Locate the cell with the specified text and output its (x, y) center coordinate. 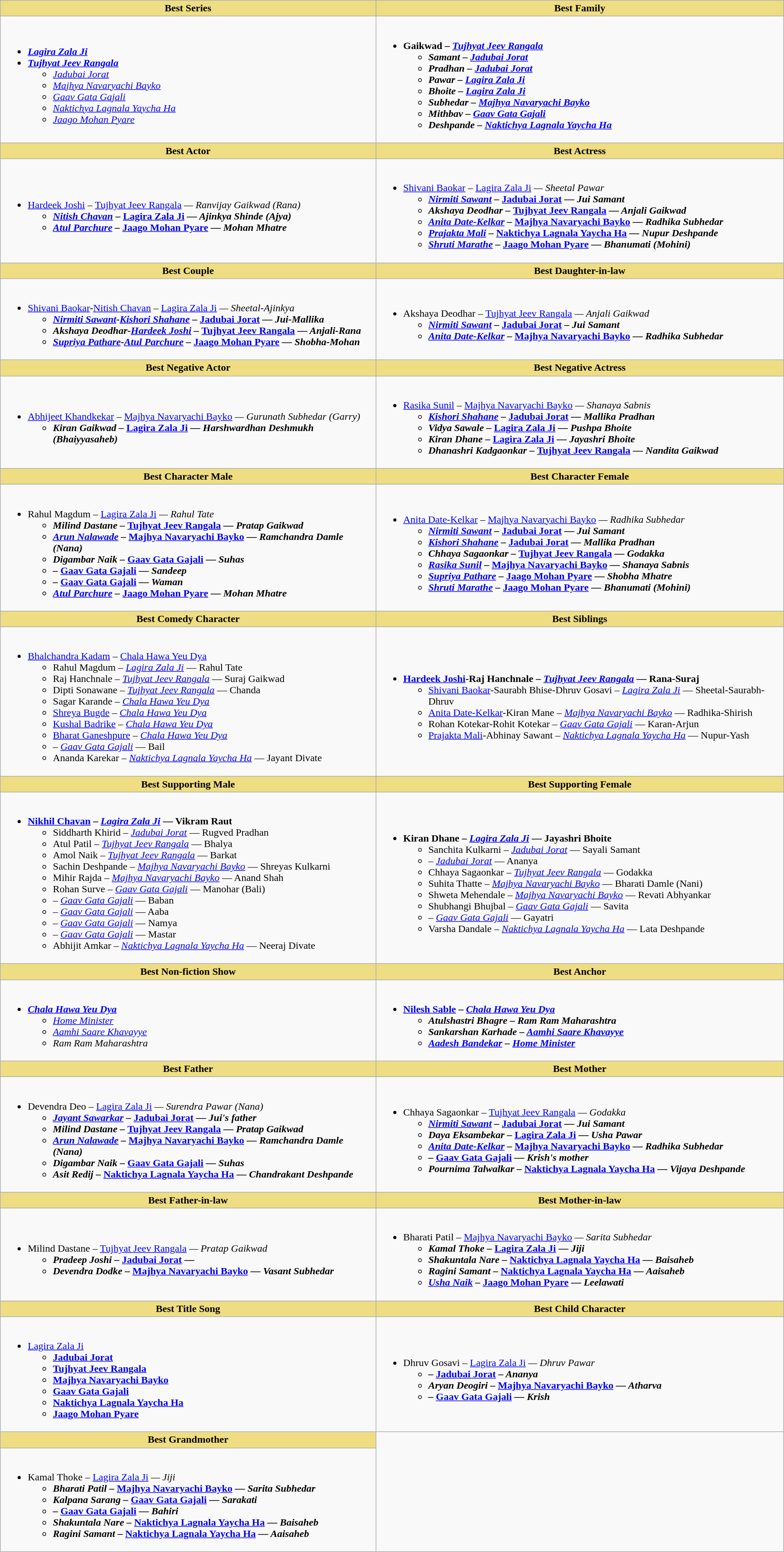
Best Negative Actor (188, 368)
Best Grandmother (188, 1440)
Milind Dastane – Tujhyat Jeev Rangala — Pratap GaikwadPradeep Joshi – Jadubai Jorat —Devendra Dodke – Majhya Navaryachi Bayko — Vasant Subhedar (188, 1254)
Best Negative Actress (580, 368)
Nilesh Sable – Chala Hawa Yeu DyaAtulshastri Bhagre – Ram Ram MaharashtraSankarshan Karhade – Aamhi Saare KhavayyeAadesh Bandekar – Home Minister (580, 1020)
Best Siblings (580, 619)
Best Comedy Character (188, 619)
Chala Hawa Yeu DyaHome MinisterAamhi Saare KhavayyeRam Ram Maharashtra (188, 1020)
Best Supporting Male (188, 784)
Lagira Zala JiTujhyat Jeev RangalaJadubai JoratMajhya Navaryachi BaykoGaav Gata GajaliNaktichya Lagnala Yaycha HaJaago Mohan Pyare (188, 80)
Best Character Male (188, 476)
Abhijeet Khandkekar – Majhya Navaryachi Bayko — Gurunath Subhedar (Garry)Kiran Gaikwad – Lagira Zala Ji — Harshwardhan Deshmukh (Bhaiyyasaheb) (188, 422)
Best Mother (580, 1069)
Best Title Song (188, 1309)
Best Daughter-in-law (580, 271)
Best Series (188, 8)
Best Family (580, 8)
Lagira Zala JiJadubai JoratTujhyat Jeev RangalaMajhya Navaryachi BaykoGaav Gata GajaliNaktichya Lagnala Yaycha HaJaago Mohan Pyare (188, 1374)
Best Mother-in-law (580, 1200)
Best Actor (188, 151)
Best Supporting Female (580, 784)
Best Anchor (580, 972)
Best Father (188, 1069)
Best Couple (188, 271)
Best Actress (580, 151)
Best Father-in-law (188, 1200)
Best Character Female (580, 476)
Dhruv Gosavi – Lagira Zala Ji — Dhruv Pawar– Jadubai Jorat – AnanyaAryan Deogiri – Majhya Navaryachi Bayko — Atharva– Gaav Gata Gajali — Krish (580, 1374)
Best Non-fiction Show (188, 972)
Best Child Character (580, 1309)
